Determine the (X, Y) coordinate at the center of the cell enclosing the given text.  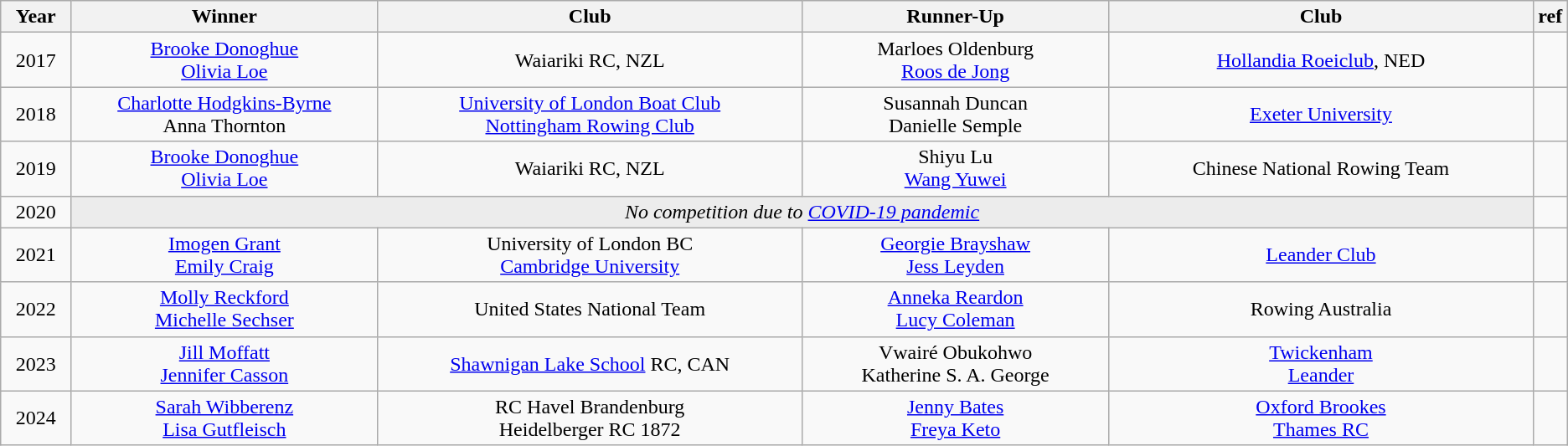
Vwairé Obukohwo Katherine S. A. George (955, 363)
2017 (36, 60)
University of London Boat ClubNottingham Rowing Club (590, 114)
2021 (36, 254)
Anneka Reardon Lucy Coleman (955, 310)
ref (1550, 17)
Runner-Up (955, 17)
Imogen Grant Emily Craig (224, 254)
Exeter University (1321, 114)
Charlotte Hodgkins-Byrne Anna Thornton (224, 114)
2022 (36, 310)
No competition due to COVID-19 pandemic (802, 212)
Sarah Wibberenz Lisa Gutfleisch (224, 418)
2020 (36, 212)
Susannah Duncan Danielle Semple (955, 114)
Rowing Australia (1321, 310)
Oxford Brookes Thames RC (1321, 418)
Shawnigan Lake School RC, CAN (590, 363)
Twickenham Leander (1321, 363)
Chinese National Rowing Team (1321, 169)
Leander Club (1321, 254)
Jill Moffatt Jennifer Casson (224, 363)
Jenny Bates Freya Keto (955, 418)
2019 (36, 169)
2018 (36, 114)
Winner (224, 17)
Georgie Brayshaw Jess Leyden (955, 254)
RC Havel Brandenburg Heidelberger RC 1872 (590, 418)
2023 (36, 363)
Marloes Oldenburg Roos de Jong (955, 60)
Molly Reckford Michelle Sechser (224, 310)
Shiyu Lu Wang Yuwei (955, 169)
Year (36, 17)
University of London BCCambridge University (590, 254)
2024 (36, 418)
United States National Team (590, 310)
Hollandia Roeiclub, NED (1321, 60)
